For the text-containing cell, return its midpoint in [x, y] coordinate format. 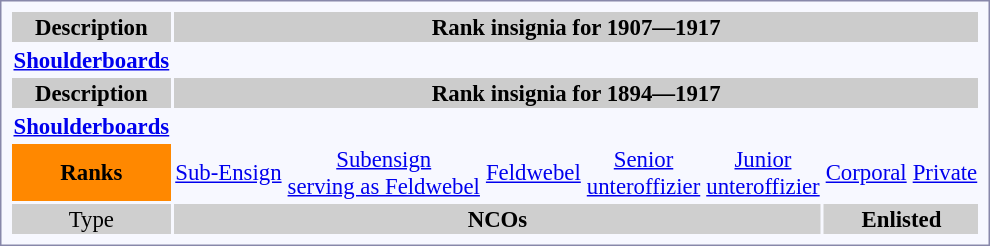
Subensign serving as Feldwebel [384, 172]
NCOs [498, 219]
Private [945, 172]
Type [92, 219]
Rank insignia for 1907—1917 [576, 27]
Sub-Ensign [228, 172]
Seniorunteroffizier [643, 172]
Juniorunteroffizier [763, 172]
Ranks [92, 172]
Corporal [866, 172]
Enlisted [902, 219]
Rank insignia for 1894—1917 [576, 93]
Feldwebel [533, 172]
